Return [X, Y] of the center of cell containing provided text 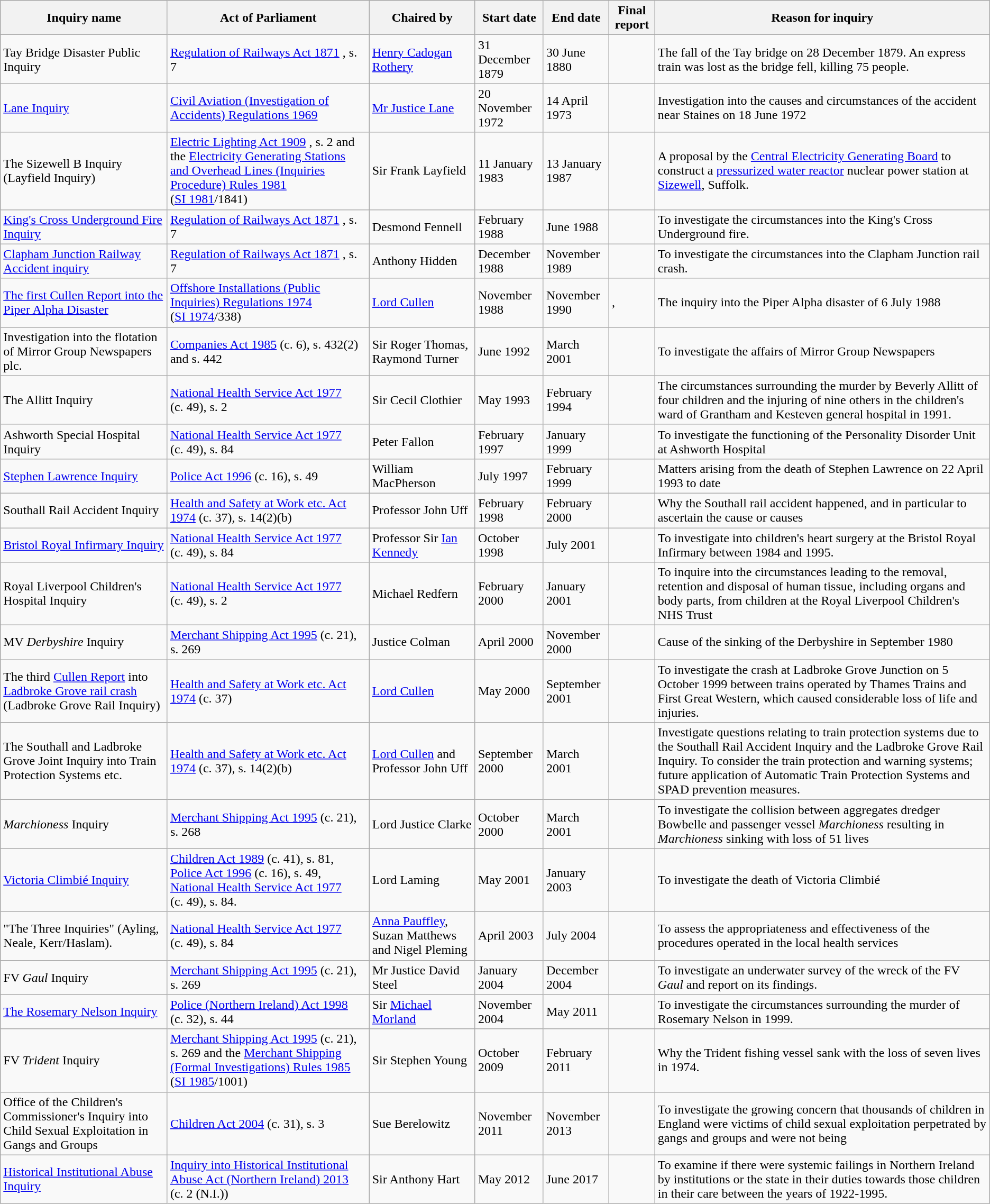
To investigate the circumstances into the Clapham Junction rail crash. [822, 261]
The Allitt Inquiry [84, 400]
Victoria Climbié Inquiry [84, 880]
Why the Southall rail accident happened, and in particular to ascertain the cause or causes [822, 510]
To investigate the affairs of Mirror Group Newspapers [822, 351]
The Rosemary Nelson Inquiry [84, 1011]
End date [576, 18]
Peter Fallon [422, 441]
December 2004 [576, 978]
October 2009 [509, 1060]
The first Cullen Report into the Piper Alpha Disaster [84, 303]
Offshore Installations (Public Inquiries) Regulations 1974 (SI 1974/338) [268, 303]
The Sizewell B Inquiry(Layfield Inquiry) [84, 171]
Children Act 1989 (c. 41), s. 81,Police Act 1996 (c. 16), s. 49,National Health Service Act 1977 (c. 49), s. 84. [268, 880]
Ashworth Special Hospital Inquiry [84, 441]
Historical Institutional Abuse Inquiry [84, 1179]
May 1993 [509, 400]
A proposal by the Central Electricity Generating Board to construct a pressurized water reactor nuclear power station at Sizewell, Suffolk. [822, 171]
Electric Lighting Act 1909 , s. 2 and the Electricity Generating Stations and Overhead Lines (Inquiries Procedure) Rules 1981 (SI 1981/1841) [268, 171]
Sir Michael Morland [422, 1011]
July 1997 [509, 476]
Henry Cadogan Rothery [422, 59]
Start date [509, 18]
Sue Berelowitz [422, 1124]
Bristol Royal Infirmary Inquiry [84, 545]
Act of Parliament [268, 18]
November 2011 [509, 1124]
May 2012 [509, 1179]
Anthony Hidden [422, 261]
MV Derbyshire Inquiry [84, 642]
Michael Redfern [422, 594]
Marchioness Inquiry [84, 824]
May 2001 [509, 880]
Inquiry into Historical Institutional Abuse Act (Northern Ireland) 2013 (c. 2 (N.I.)) [268, 1179]
May 2011 [576, 1011]
Children Act 2004 (c. 31), s. 3 [268, 1124]
Professor Sir Ian Kennedy [422, 545]
June 1988 [576, 226]
November 1988 [509, 303]
Inquiry name [84, 18]
The fall of the Tay bridge on 28 December 1879. An express train was lost as the bridge fell, killing 75 people. [822, 59]
Professor John Uff [422, 510]
Why the Trident fishing vessel sank with the loss of seven lives in 1974. [822, 1060]
30 June 1880 [576, 59]
Mr Justice Lane [422, 108]
January 1999 [576, 441]
Lord Justice Clarke [422, 824]
April 2003 [509, 936]
Sir Anthony Hart [422, 1179]
Chaired by [422, 18]
13 January 1987 [576, 171]
Sir Roger Thomas, Raymond Turner [422, 351]
Southall Rail Accident Inquiry [84, 510]
Final report [631, 18]
To investigate the functioning of the Personality Disorder Unit at Ashworth Hospital [822, 441]
May 2000 [509, 691]
November 1989 [576, 261]
Companies Act 1985 (c. 6), s. 432(2) and s. 442 [268, 351]
Matters arising from the death of Stephen Lawrence on 22 April 1993 to date [822, 476]
To investigate the circumstances surrounding the murder of Rosemary Nelson in 1999. [822, 1011]
Investigation into the causes and circumstances of the accident near Staines on 18 June 1972 [822, 108]
July 2004 [576, 936]
Sir Frank Layfield [422, 171]
14 April 1973 [576, 108]
Police (Northern Ireland) Act 1998 (c. 32), s. 44 [268, 1011]
Lord Laming [422, 880]
February 2011 [576, 1060]
Royal Liverpool Children's Hospital Inquiry [84, 594]
To investigate an underwater survey of the wreck of the FV Gaul and report on its findings. [822, 978]
Clapham Junction Railway Accident inquiry [84, 261]
Lord Cullen and Professor John Uff [422, 761]
FV Trident Inquiry [84, 1060]
January 2001 [576, 594]
Health and Safety at Work etc. Act 1974 (c. 37) [268, 691]
To investigate the circumstances into the King's Cross Underground fire. [822, 226]
Sir Cecil Clothier [422, 400]
January 2004 [509, 978]
Lane Inquiry [84, 108]
Desmond Fennell [422, 226]
, [631, 303]
Investigation into the flotation of Mirror Group Newspapers plc. [84, 351]
Justice Colman [422, 642]
November 2004 [509, 1011]
Stephen Lawrence Inquiry [84, 476]
February 1999 [576, 476]
The third Cullen Report into Ladbroke Grove rail crash (Ladbroke Grove Rail Inquiry) [84, 691]
February 1994 [576, 400]
20 November 1972 [509, 108]
Anna Pauffley, Suzan Matthews and Nigel Pleming [422, 936]
February 1988 [509, 226]
October 1998 [509, 545]
Mr Justice David Steel [422, 978]
"The Three Inquiries" (Ayling, Neale, Kerr/Haslam). [84, 936]
November 2000 [576, 642]
December 1988 [509, 261]
To investigate into children's heart surgery at the Bristol Royal Infirmary between 1984 and 1995. [822, 545]
June 1992 [509, 351]
Reason for inquiry [822, 18]
King's Cross Underground Fire Inquiry [84, 226]
Merchant Shipping Act 1995 (c. 21), s. 269 and the Merchant Shipping (Formal Investigations) Rules 1985 (SI 1985/1001) [268, 1060]
The Southall and Ladbroke Grove Joint Inquiry into Train Protection Systems etc. [84, 761]
FV Gaul Inquiry [84, 978]
Office of the Children's Commissioner's Inquiry into Child Sexual Exploitation in Gangs and Groups [84, 1124]
September 2000 [509, 761]
31 December 1879 [509, 59]
Tay Bridge Disaster Public Inquiry [84, 59]
October 2000 [509, 824]
Merchant Shipping Act 1995 (c. 21), s. 268 [268, 824]
11 January 1983 [509, 171]
June 2017 [576, 1179]
Civil Aviation (Investigation of Accidents) Regulations 1969 [268, 108]
February 1998 [509, 510]
Sir Stephen Young [422, 1060]
November 1990 [576, 303]
September 2001 [576, 691]
Police Act 1996 (c. 16), s. 49 [268, 476]
Cause of the sinking of the Derbyshire in September 1980 [822, 642]
July 2001 [576, 545]
February 1997 [509, 441]
January 2003 [576, 880]
The inquiry into the Piper Alpha disaster of 6 July 1988 [822, 303]
William MacPherson [422, 476]
April 2000 [509, 642]
November 2013 [576, 1124]
To investigate the death of Victoria Climbié [822, 880]
To assess the appropriateness and effectiveness of the procedures operated in the local health services [822, 936]
